From the cell containing the given text, extract its center point as (X, Y) coordinate. 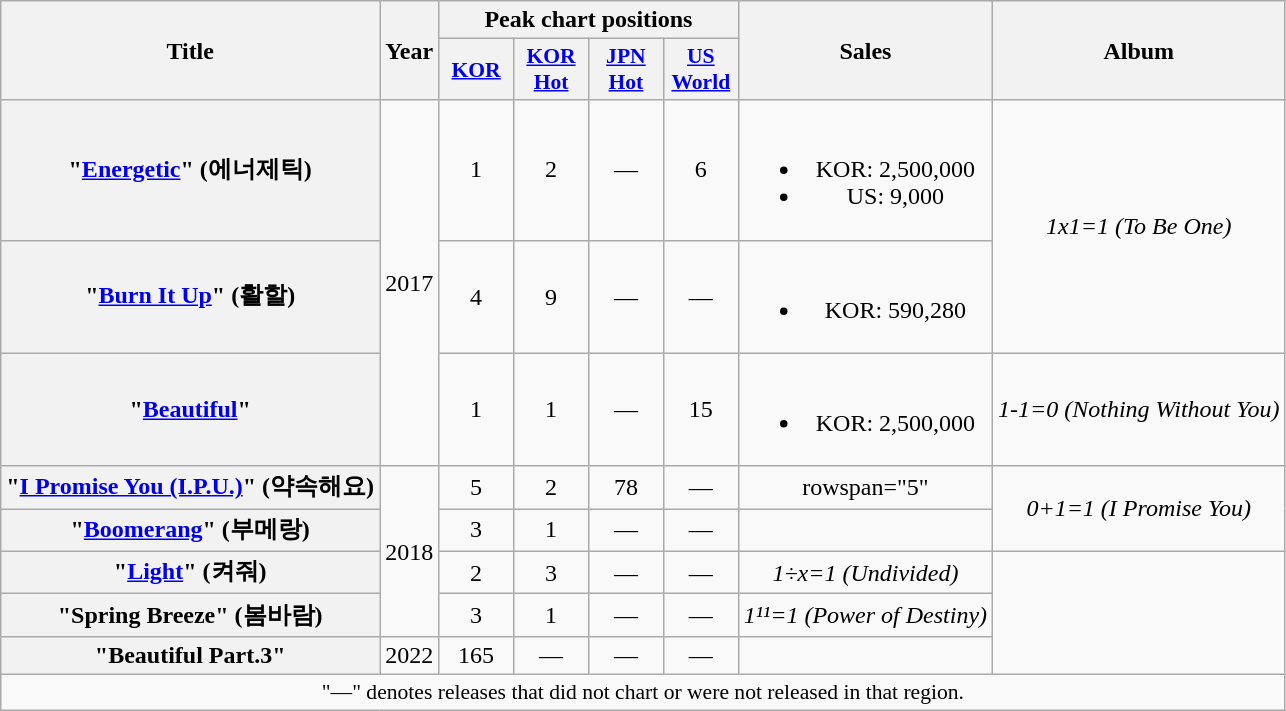
6 (700, 170)
KOR: 590,280 (865, 296)
"Beautiful" (190, 410)
15 (700, 410)
165 (476, 655)
"Burn It Up" (활할) (190, 296)
2017 (410, 283)
USWorld (700, 70)
"Boomerang" (부메랑) (190, 530)
1¹¹=1 (Power of Destiny) (865, 616)
JPNHot (626, 70)
KOR: 2,500,000 (865, 410)
Sales (865, 50)
9 (552, 296)
1x1=1 (To Be One) (1139, 226)
Title (190, 50)
KOR: 2,500,000US: 9,000 (865, 170)
KOR (476, 70)
"I Promise You (I.P.U.)" (약속해요) (190, 488)
KORHot (552, 70)
2018 (410, 551)
"Energetic" (에너제틱) (190, 170)
4 (476, 296)
Year (410, 50)
"Spring Breeze" (봄바람) (190, 616)
"Beautiful Part.3" (190, 655)
rowspan="5" (865, 488)
Album (1139, 50)
2022 (410, 655)
1÷x=1 (Undivided) (865, 572)
1-1=0 (Nothing Without You) (1139, 410)
"—" denotes releases that did not chart or were not released in that region. (643, 692)
5 (476, 488)
0+1=1 (I Promise You) (1139, 508)
"Light" (켜줘) (190, 572)
Peak chart positions (589, 20)
78 (626, 488)
